Locate the cell with the specified text and output its [X, Y] center coordinate. 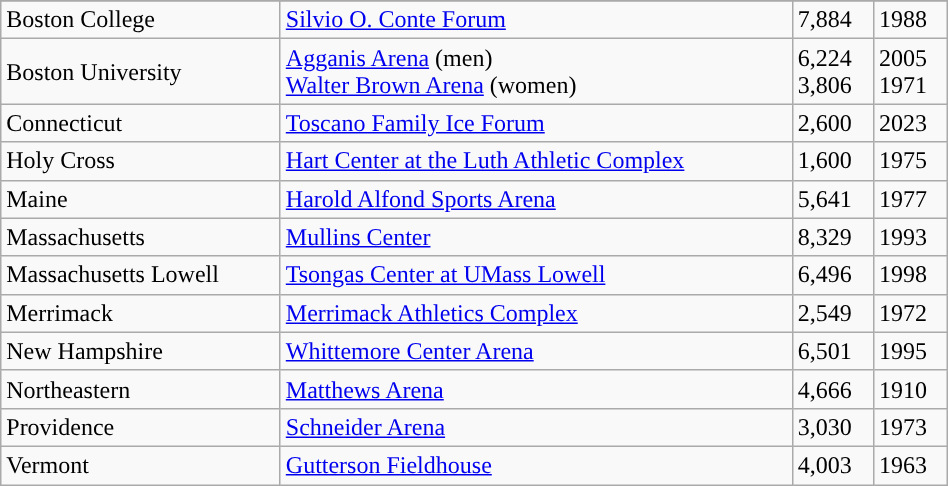
Agganis Arena (men)Walter Brown Arena (women) [536, 72]
5,641 [832, 199]
1972 [910, 313]
Connecticut [141, 123]
1998 [910, 275]
Northeastern [141, 389]
Maine [141, 199]
1973 [910, 427]
2,549 [832, 313]
Mullins Center [536, 237]
6,501 [832, 351]
Holy Cross [141, 161]
4,003 [832, 465]
Vermont [141, 465]
Toscano Family Ice Forum [536, 123]
Gutterson Fieldhouse [536, 465]
Boston University [141, 72]
Massachusetts [141, 237]
Tsongas Center at UMass Lowell [536, 275]
6,496 [832, 275]
6,2243,806 [832, 72]
Harold Alfond Sports Arena [536, 199]
Whittemore Center Arena [536, 351]
Boston College [141, 20]
1988 [910, 20]
1993 [910, 237]
Merrimack Athletics Complex [536, 313]
1995 [910, 351]
2,600 [832, 123]
1977 [910, 199]
8,329 [832, 237]
2023 [910, 123]
New Hampshire [141, 351]
1975 [910, 161]
7,884 [832, 20]
1910 [910, 389]
Schneider Arena [536, 427]
Silvio O. Conte Forum [536, 20]
1,600 [832, 161]
Hart Center at the Luth Athletic Complex [536, 161]
4,666 [832, 389]
Massachusetts Lowell [141, 275]
3,030 [832, 427]
Merrimack [141, 313]
1963 [910, 465]
20051971 [910, 72]
Providence [141, 427]
Matthews Arena [536, 389]
